Pinpoint the cell where the given text exists, returning its [x, y] midpoint coordinate. 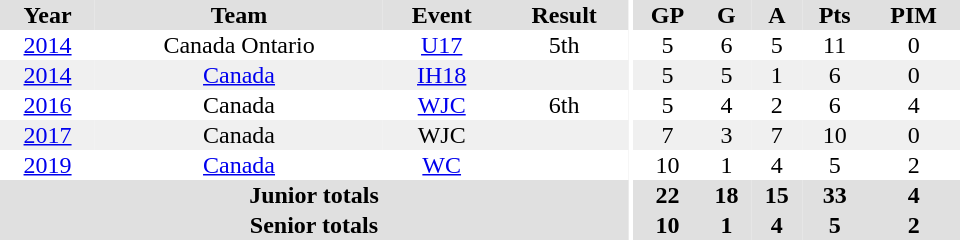
Year [48, 15]
Senior totals [314, 225]
11 [834, 45]
2019 [48, 165]
2016 [48, 105]
GP [668, 15]
22 [668, 195]
6th [564, 105]
U17 [442, 45]
A [777, 15]
IH18 [442, 75]
5th [564, 45]
Team [239, 15]
15 [777, 195]
WC [442, 165]
33 [834, 195]
2017 [48, 135]
Result [564, 15]
3 [726, 135]
G [726, 15]
Junior totals [314, 195]
Canada Ontario [239, 45]
18 [726, 195]
Pts [834, 15]
PIM [914, 15]
Event [442, 15]
